Output the (x, y) coordinate of the center of the cell containing the given text.  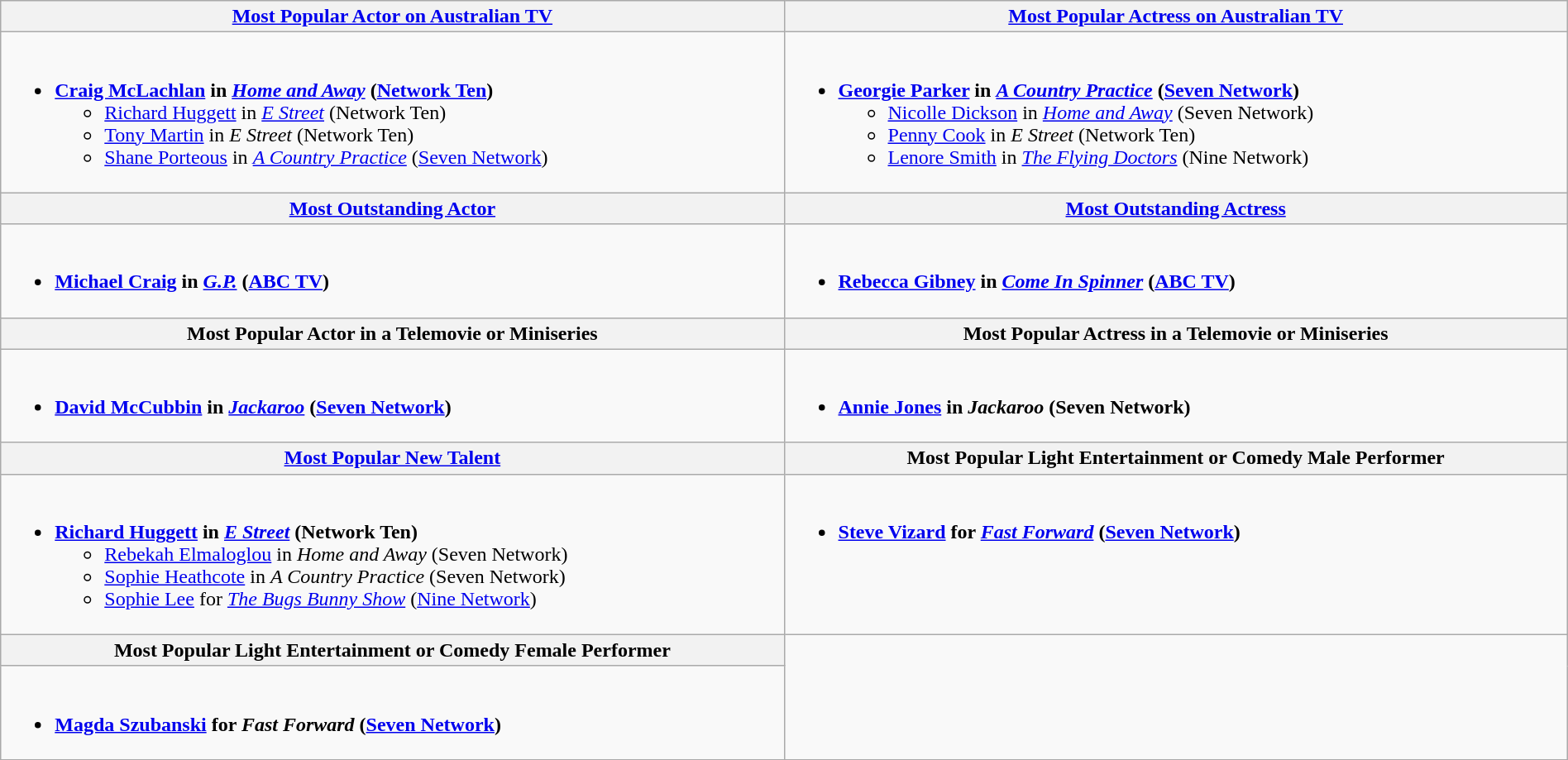
Magda Szubanski for Fast Forward (Seven Network) (392, 713)
David McCubbin in Jackaroo (Seven Network) (392, 395)
Most Popular Actor on Australian TV (392, 17)
Most Popular Actress in a Telemovie or Miniseries (1176, 333)
Most Popular Actor in a Telemovie or Miniseries (392, 333)
Most Outstanding Actor (392, 208)
Steve Vizard for Fast Forward (Seven Network) (1176, 554)
Annie Jones in Jackaroo (Seven Network) (1176, 395)
Most Popular New Talent (392, 458)
Most Popular Light Entertainment or Comedy Female Performer (392, 650)
Michael Craig in G.P. (ABC TV) (392, 271)
Rebecca Gibney in Come In Spinner (ABC TV) (1176, 271)
Most Popular Light Entertainment or Comedy Male Performer (1176, 458)
Most Outstanding Actress (1176, 208)
Most Popular Actress on Australian TV (1176, 17)
